For the text-containing cell, return its midpoint in (x, y) coordinate format. 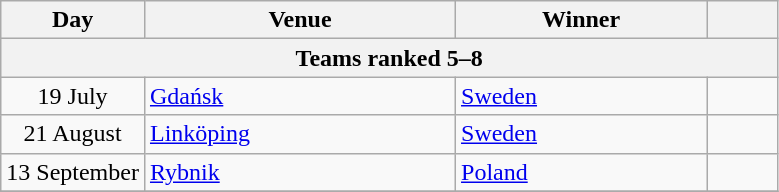
13 September (73, 172)
Venue (300, 20)
Poland (582, 172)
21 August (73, 134)
Teams ranked 5–8 (390, 58)
Winner (582, 20)
19 July (73, 96)
Linköping (300, 134)
Day (73, 20)
Rybnik (300, 172)
Gdańsk (300, 96)
